Return the [X, Y] coordinate for the center point of the cell that contains the specified text.  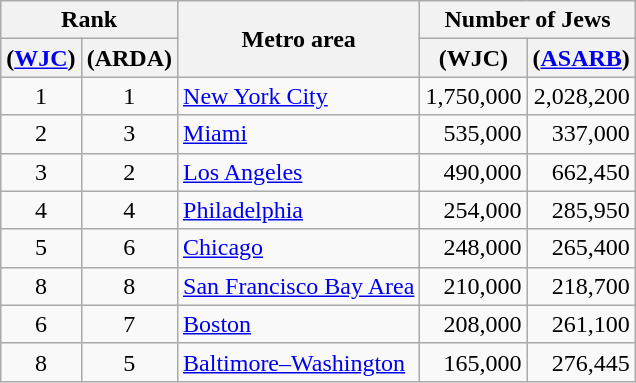
Baltimore–Washington [299, 362]
285,950 [581, 210]
2,028,200 [581, 96]
218,700 [581, 286]
1,750,000 [474, 96]
337,000 [581, 134]
Chicago [299, 248]
7 [129, 324]
San Francisco Bay Area [299, 286]
Philadelphia [299, 210]
265,400 [581, 248]
Rank [90, 20]
165,000 [474, 362]
276,445 [581, 362]
Metro area [299, 39]
210,000 [474, 286]
Number of Jews [528, 20]
662,450 [581, 172]
254,000 [474, 210]
(ARDA) [129, 58]
535,000 [474, 134]
Los Angeles [299, 172]
261,100 [581, 324]
Boston [299, 324]
Miami [299, 134]
New York City [299, 96]
490,000 [474, 172]
208,000 [474, 324]
(ASARB) [581, 58]
248,000 [474, 248]
